Identify which cell holds the provided text, then report its (X, Y) central coordinate. 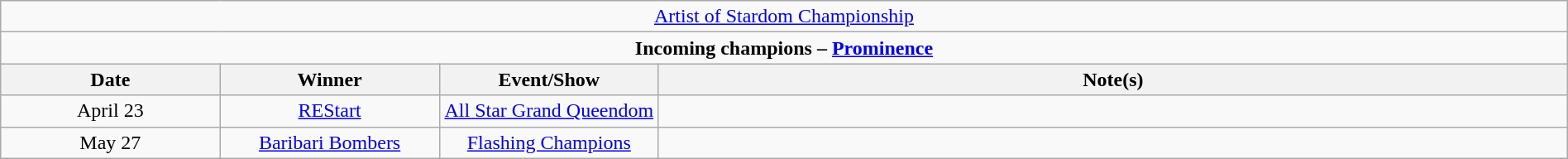
Baribari Bombers (329, 142)
Note(s) (1113, 79)
Event/Show (549, 79)
Artist of Stardom Championship (784, 17)
Winner (329, 79)
Date (111, 79)
REStart (329, 111)
Flashing Champions (549, 142)
May 27 (111, 142)
Incoming champions – Prominence (784, 48)
April 23 (111, 111)
All Star Grand Queendom (549, 111)
